Identify which cell holds the provided text, then report its (X, Y) central coordinate. 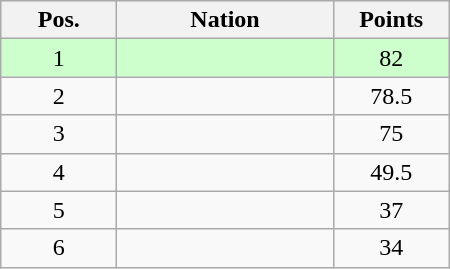
2 (59, 96)
34 (391, 248)
1 (59, 58)
49.5 (391, 172)
Points (391, 20)
5 (59, 210)
Pos. (59, 20)
6 (59, 248)
75 (391, 134)
78.5 (391, 96)
Nation (225, 20)
82 (391, 58)
3 (59, 134)
37 (391, 210)
4 (59, 172)
